From the cell containing the given text, extract its center point as [x, y] coordinate. 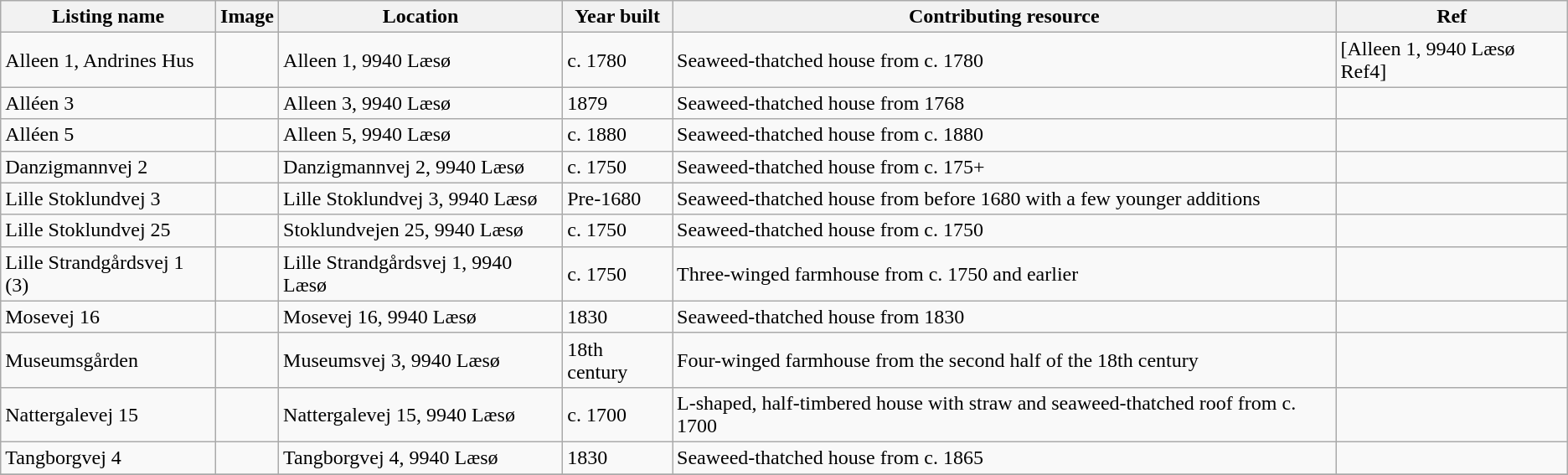
Year built [618, 17]
Seaweed-thatched house from before 1680 with a few younger additions [1004, 199]
c. 1880 [618, 135]
Lille Strandgårdsvej 1, 9940 Læsø [420, 273]
Seaweed-thatched house from c. 1865 [1004, 457]
Nattergalevej 15, 9940 Læsø [420, 414]
Alleen 1, 9940 Læsø [420, 60]
Museumsvej 3, 9940 Læsø [420, 360]
Nattergalevej 15 [109, 414]
Danzigmannvej 2 [109, 167]
Ref [1452, 17]
Lille Strandgårdsvej 1 (3) [109, 273]
Lille Stoklundvej 3, 9940 Læsø [420, 199]
[Alleen 1, 9940 Læsø Ref4] [1452, 60]
Seaweed-thatched house from 1768 [1004, 103]
Seaweed-thatched house from c. 1750 [1004, 230]
Alléen 5 [109, 135]
Seaweed-thatched house from c. 1880 [1004, 135]
Alléen 3 [109, 103]
Alleen 3, 9940 Læsø [420, 103]
1879 [618, 103]
Location [420, 17]
Tangborgvej 4 [109, 457]
Museumsgården [109, 360]
Alleen 1, Andrines Hus [109, 60]
Pre-1680 [618, 199]
Three-winged farmhouse from c. 1750 and earlier [1004, 273]
Four-winged farmhouse from the second half of the 18th century [1004, 360]
Lille Stoklundvej 3 [109, 199]
c. 1780 [618, 60]
Image [248, 17]
Danzigmannvej 2, 9940 Læsø [420, 167]
Tangborgvej 4, 9940 Læsø [420, 457]
Listing name [109, 17]
Lille Stoklundvej 25 [109, 230]
Alleen 5, 9940 Læsø [420, 135]
Mosevej 16 [109, 317]
Contributing resource [1004, 17]
c. 1700 [618, 414]
Seaweed-thatched house from c. 1780 [1004, 60]
Seaweed-thatched house from 1830 [1004, 317]
Mosevej 16, 9940 Læsø [420, 317]
18th century [618, 360]
Stoklundvejen 25, 9940 Læsø [420, 230]
Seaweed-thatched house from c. 175+ [1004, 167]
L-shaped, half-timbered house with straw and seaweed-thatched roof from c. 1700 [1004, 414]
